Find where the given text appears and provide that cell's center as (X, Y) coordinate. 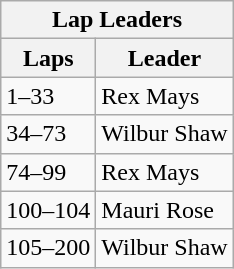
74–99 (48, 172)
Leader (164, 58)
Mauri Rose (164, 210)
100–104 (48, 210)
1–33 (48, 96)
105–200 (48, 248)
Lap Leaders (117, 20)
34–73 (48, 134)
Laps (48, 58)
